Provide the (X, Y) coordinate of the cell's center where the given text is located.  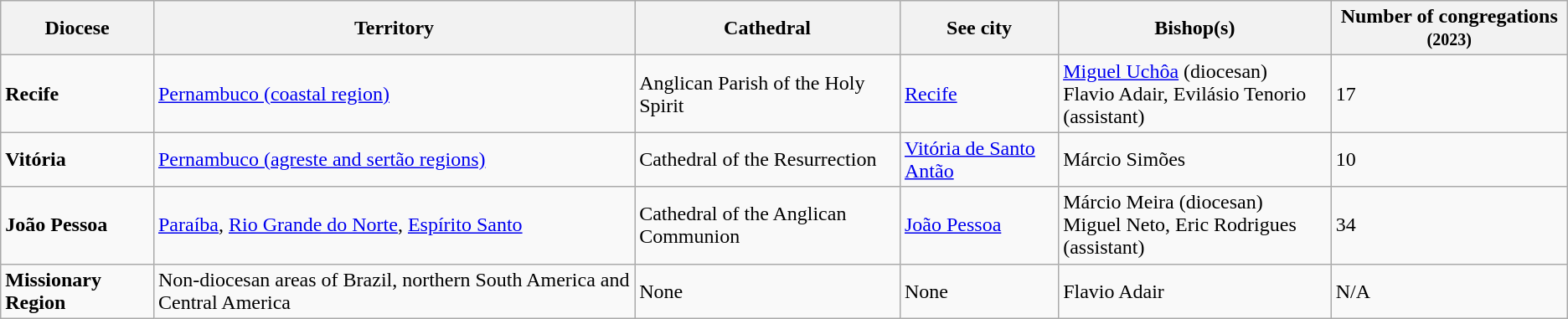
Bishop(s) (1195, 28)
Vitória de Santo Antão (978, 159)
Non-diocesan areas of Brazil, northern South America and Central America (394, 291)
Territory (394, 28)
Pernambuco (coastal region) (394, 94)
Márcio Meira (diocesan)Miguel Neto, Eric Rodrigues (assistant) (1195, 225)
N/A (1449, 291)
Miguel Uchôa (diocesan)Flavio Adair, Evilásio Tenorio (assistant) (1195, 94)
Anglican Parish of the Holy Spirit (767, 94)
Cathedral of the Resurrection (767, 159)
Cathedral of the Anglican Communion (767, 225)
Missionary Region (77, 291)
17 (1449, 94)
Vitória (77, 159)
34 (1449, 225)
Márcio Simões (1195, 159)
10 (1449, 159)
See city (978, 28)
Number of congregations (2023) (1449, 28)
Pernambuco (agreste and sertão regions) (394, 159)
Diocese (77, 28)
Paraíba, Rio Grande do Norte, Espírito Santo (394, 225)
Flavio Adair (1195, 291)
Cathedral (767, 28)
